Scan for the cell matching the given text and deliver its (X, Y) coordinate at center. 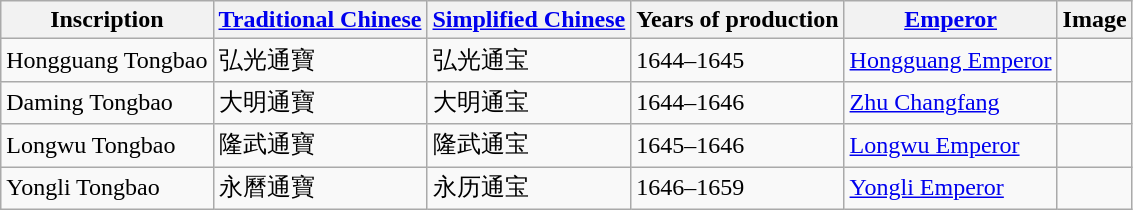
Traditional Chinese (320, 20)
大明通宝 (529, 102)
永历通宝 (529, 188)
Yongli Emperor (950, 188)
1644–1645 (738, 60)
1645–1646 (738, 146)
弘光通宝 (529, 60)
Hongguang Emperor (950, 60)
隆武通寶 (320, 146)
1644–1646 (738, 102)
大明通寶 (320, 102)
Inscription (107, 20)
Daming Tongbao (107, 102)
Emperor (950, 20)
Longwu Emperor (950, 146)
Image (1094, 20)
弘光通寶 (320, 60)
Yongli Tongbao (107, 188)
永曆通寶 (320, 188)
1646–1659 (738, 188)
Years of production (738, 20)
隆武通宝 (529, 146)
Longwu Tongbao (107, 146)
Simplified Chinese (529, 20)
Hongguang Tongbao (107, 60)
Zhu Changfang (950, 102)
